Return (x, y) of the center of cell containing provided text 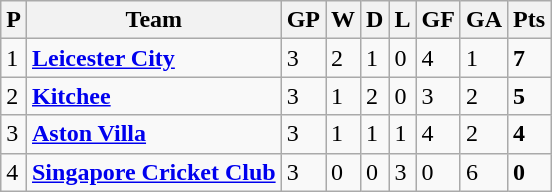
L (402, 20)
Leicester City (154, 58)
GF (438, 20)
6 (484, 172)
Team (154, 20)
Kitchee (154, 96)
5 (530, 96)
D (375, 20)
Pts (530, 20)
7 (530, 58)
Singapore Cricket Club (154, 172)
GP (303, 20)
W (344, 20)
P (14, 20)
GA (484, 20)
Aston Villa (154, 134)
